Pinpoint the cell where the given text exists, returning its [X, Y] midpoint coordinate. 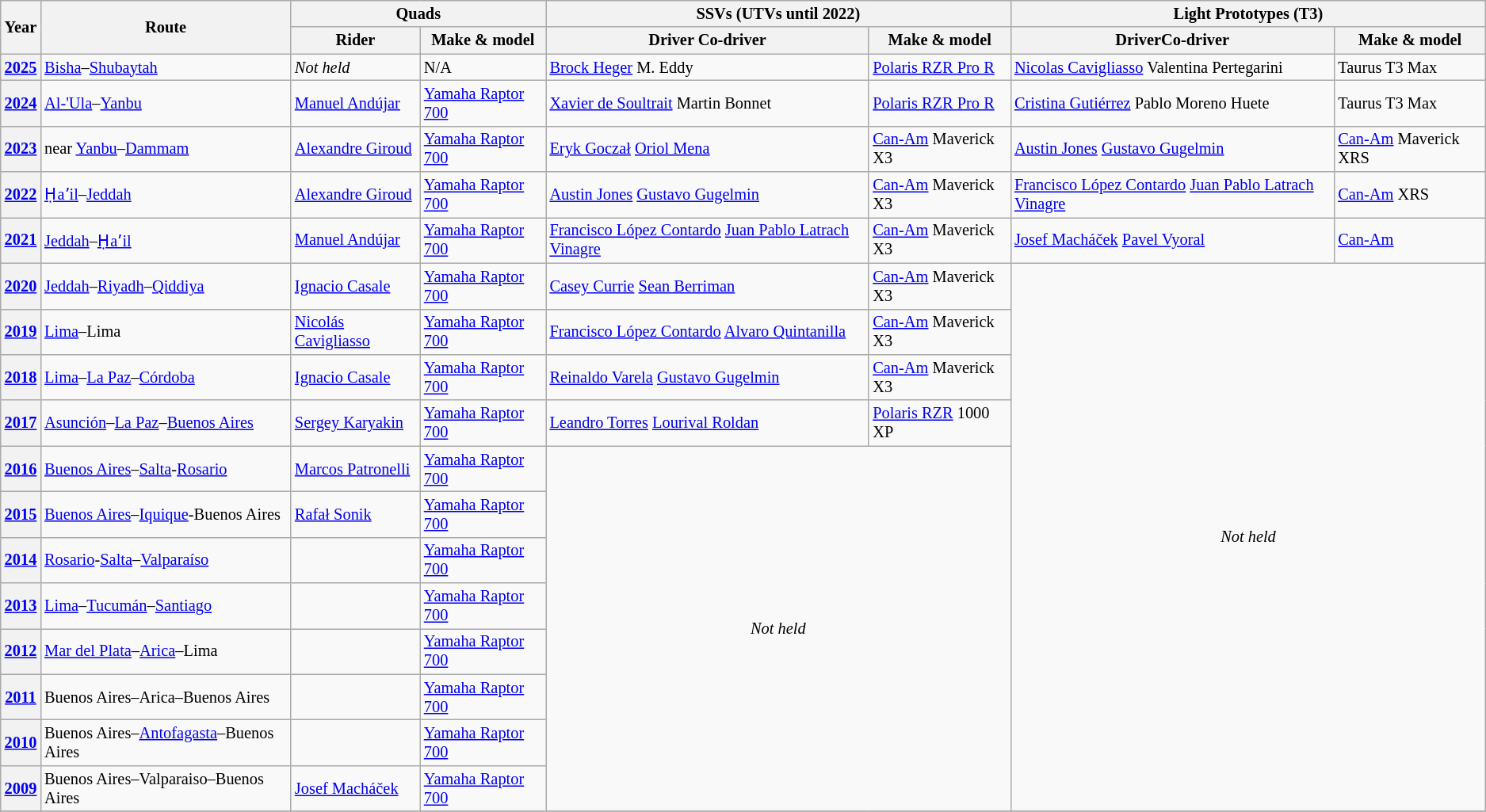
Al-'Ula–Yanbu [166, 103]
2019 [21, 332]
Quads [418, 13]
2010 [21, 742]
2024 [21, 103]
Route [166, 27]
2014 [21, 560]
Nicolás Cavigliasso [355, 332]
Rosario-Salta–Valparaíso [166, 560]
2020 [21, 286]
2018 [21, 377]
2017 [21, 423]
2023 [21, 149]
Leandro Torres Lourival Roldan [708, 423]
DriverCo-driver [1172, 40]
2011 [21, 697]
2021 [21, 240]
Ḥaʼil–Jeddah [166, 195]
Xavier de Soultrait Martin Bonnet [708, 103]
Nicolas Cavigliasso Valentina Pertegarini [1172, 67]
2013 [21, 606]
Rider [355, 40]
Year [21, 27]
Asunción–La Paz–Buenos Aires [166, 423]
2012 [21, 651]
Can-Am [1410, 240]
Buenos Aires–Arica–Buenos Aires [166, 697]
2025 [21, 67]
N/A [483, 67]
Mar del Plata–Arica–Lima [166, 651]
Eryk Goczał Oriol Mena [708, 149]
Buenos Aires–Iquique-Buenos Aires [166, 514]
SSVs (UTVs until 2022) [778, 13]
Rafał Sonik [355, 514]
Josef Macháček Pavel Vyoral [1172, 240]
2022 [21, 195]
Cristina Gutiérrez Pablo Moreno Huete [1172, 103]
Can-Am Maverick XRS [1410, 149]
Lima–Tucumán–Santiago [166, 606]
Lima–Lima [166, 332]
Casey Currie Sean Berriman [708, 286]
Buenos Aires–Valparaiso–Buenos Aires [166, 788]
Lima–La Paz–Córdoba [166, 377]
Sergey Karyakin [355, 423]
Light Prototypes (T3) [1248, 13]
Bisha–Shubaytah [166, 67]
Jeddah–Riyadh–Qiddiya [166, 286]
Buenos Aires–Salta-Rosario [166, 469]
Driver Co-driver [708, 40]
Buenos Aires–Antofagasta–Buenos Aires [166, 742]
2016 [21, 469]
Can-Am XRS [1410, 195]
Josef Macháček [355, 788]
Brock Heger M. Eddy [708, 67]
2015 [21, 514]
near Yanbu–Dammam [166, 149]
Francisco López Contardo Alvaro Quintanilla [708, 332]
Marcos Patronelli [355, 469]
Reinaldo Varela Gustavo Gugelmin [708, 377]
Polaris RZR 1000 XP [940, 423]
Jeddah–Ḥaʼil [166, 240]
2009 [21, 788]
